Identify which cell holds the provided text, then report its (x, y) central coordinate. 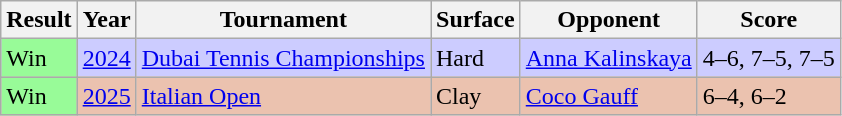
Coco Gauff (608, 96)
2024 (106, 58)
Dubai Tennis Championships (283, 58)
Tournament (283, 20)
4–6, 7–5, 7–5 (768, 58)
Year (106, 20)
Anna Kalinskaya (608, 58)
Hard (475, 58)
6–4, 6–2 (768, 96)
Italian Open (283, 96)
Score (768, 20)
Surface (475, 20)
Result (39, 20)
2025 (106, 96)
Opponent (608, 20)
Clay (475, 96)
